Capture the cell that displays the provided text and extract its (X, Y) central coordinate. 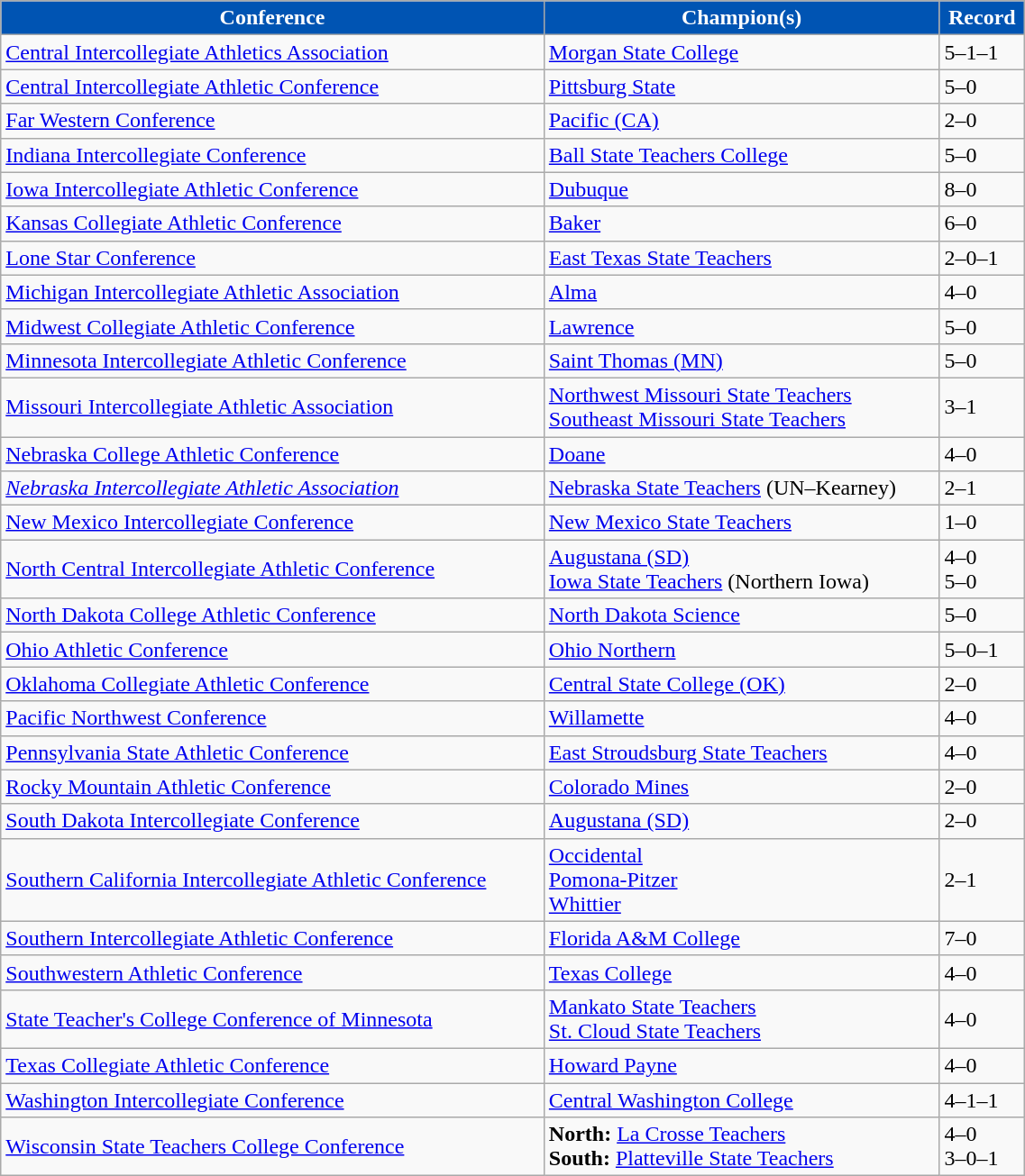
Far Western Conference (272, 121)
Ohio Athletic Conference (272, 650)
Oklahoma Collegiate Athletic Conference (272, 684)
Doane (741, 453)
Pacific Northwest Conference (272, 718)
East Stroudsburg State Teachers (741, 752)
OccidentalPomona-PitzerWhittier (741, 880)
Alma (741, 292)
North Dakota College Athletic Conference (272, 615)
Nebraska State Teachers (UN–Kearney) (741, 488)
East Texas State Teachers (741, 258)
New Mexico State Teachers (741, 523)
Florida A&M College (741, 938)
Missouri Intercollegiate Athletic Association (272, 407)
Augustana (SD)Iowa State Teachers (Northern Iowa) (741, 570)
New Mexico Intercollegiate Conference (272, 523)
Pacific (CA) (741, 121)
Baker (741, 223)
Southern California Intercollegiate Athletic Conference (272, 880)
Record (983, 18)
South Dakota Intercollegiate Conference (272, 821)
Saint Thomas (MN) (741, 360)
Pennsylvania State Athletic Conference (272, 752)
5–1–1 (983, 52)
Pittsburg State (741, 87)
Central Intercollegiate Athletic Conference (272, 87)
Central State College (OK) (741, 684)
Wisconsin State Teachers College Conference (272, 1146)
Mankato State TeachersSt. Cloud State Teachers (741, 1018)
Kansas Collegiate Athletic Conference (272, 223)
Texas Collegiate Athletic Conference (272, 1065)
Dubuque (741, 189)
Rocky Mountain Athletic Conference (272, 787)
Northwest Missouri State TeachersSoutheast Missouri State Teachers (741, 407)
Conference (272, 18)
Michigan Intercollegiate Athletic Association (272, 292)
Texas College (741, 972)
Howard Payne (741, 1065)
1–0 (983, 523)
6–0 (983, 223)
Morgan State College (741, 52)
Nebraska Intercollegiate Athletic Association (272, 488)
State Teacher's College Conference of Minnesota (272, 1018)
Central Washington College (741, 1100)
Willamette (741, 718)
Southern Intercollegiate Athletic Conference (272, 938)
5–0–1 (983, 650)
Ball State Teachers College (741, 155)
Washington Intercollegiate Conference (272, 1100)
North Central Intercollegiate Athletic Conference (272, 570)
Lawrence (741, 326)
Minnesota Intercollegiate Athletic Conference (272, 360)
Nebraska College Athletic Conference (272, 453)
Central Intercollegiate Athletics Association (272, 52)
Colorado Mines (741, 787)
Augustana (SD) (741, 821)
Iowa Intercollegiate Athletic Conference (272, 189)
North: La Crosse TeachersSouth: Platteville State Teachers (741, 1146)
Ohio Northern (741, 650)
4–1–1 (983, 1100)
4–05–0 (983, 570)
3–1 (983, 407)
Southwestern Athletic Conference (272, 972)
Lone Star Conference (272, 258)
Champion(s) (741, 18)
7–0 (983, 938)
8–0 (983, 189)
Indiana Intercollegiate Conference (272, 155)
Midwest Collegiate Athletic Conference (272, 326)
2–0–1 (983, 258)
North Dakota Science (741, 615)
4–03–0–1 (983, 1146)
